Provide the [x, y] coordinate of the cell's center where the given text is located.  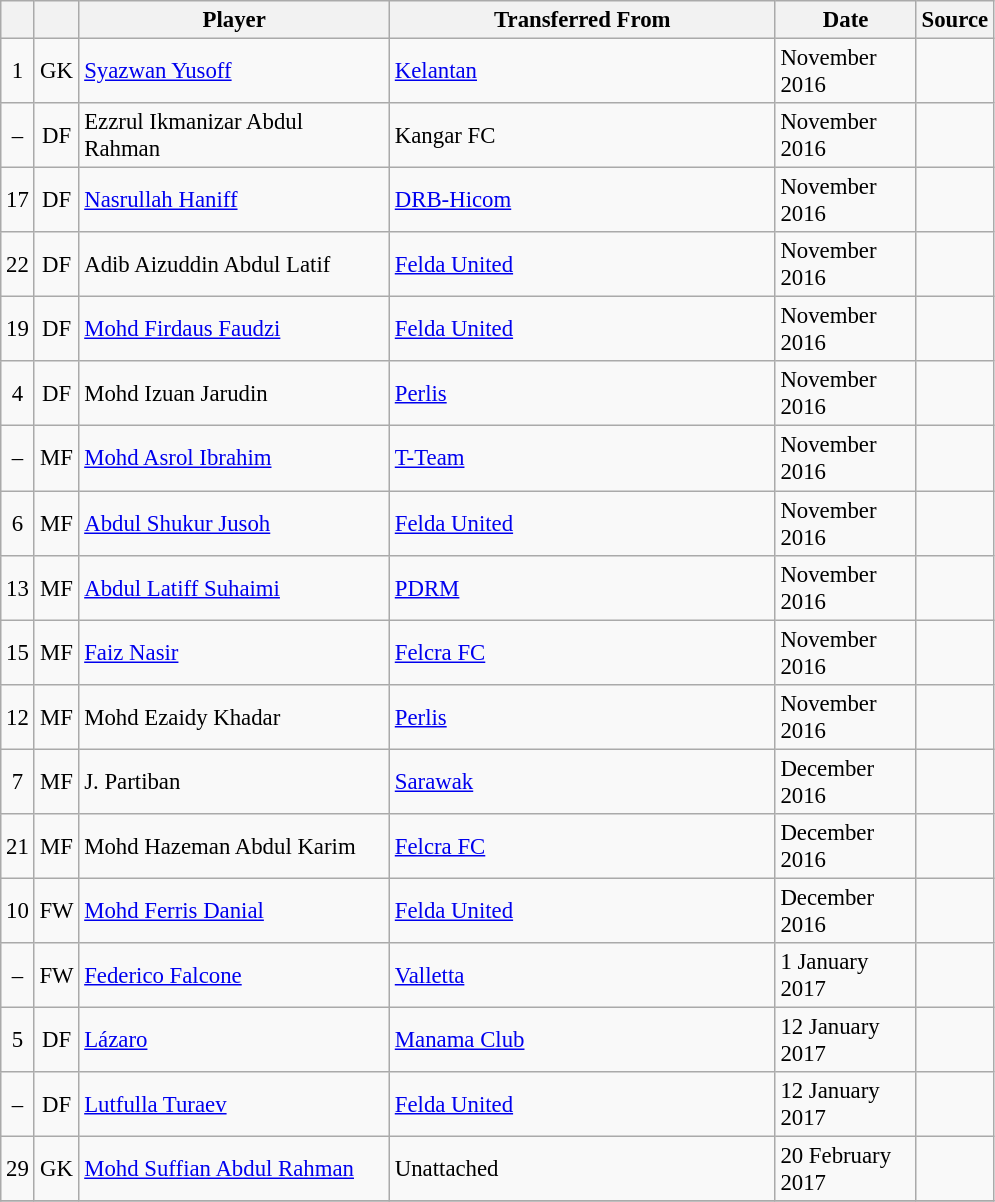
1 [18, 72]
Mohd Asrol Ibrahim [234, 458]
7 [18, 782]
PDRM [582, 588]
Kelantan [582, 72]
Mohd Suffian Abdul Rahman [234, 1170]
29 [18, 1170]
Valletta [582, 976]
Federico Falcone [234, 976]
Ezzrul Ikmanizar Abdul Rahman [234, 136]
Mohd Ferris Danial [234, 910]
Abdul Latiff Suhaimi [234, 588]
Transferred From [582, 20]
Source [954, 20]
J. Partiban [234, 782]
12 [18, 716]
Sarawak [582, 782]
22 [18, 264]
Lutfulla Turaev [234, 1104]
T-Team [582, 458]
5 [18, 1040]
Lázaro [234, 1040]
Kangar FC [582, 136]
Faiz Nasir [234, 652]
Nasrullah Haniff [234, 200]
4 [18, 394]
Abdul Shukur Jusoh [234, 524]
1 January 2017 [846, 976]
19 [18, 330]
6 [18, 524]
10 [18, 910]
20 February 2017 [846, 1170]
17 [18, 200]
Adib Aizuddin Abdul Latif [234, 264]
Mohd Izuan Jarudin [234, 394]
Mohd Firdaus Faudzi [234, 330]
Player [234, 20]
DRB-Hicom [582, 200]
Mohd Hazeman Abdul Karim [234, 846]
Mohd Ezaidy Khadar [234, 716]
Unattached [582, 1170]
13 [18, 588]
Syazwan Yusoff [234, 72]
Manama Club [582, 1040]
Date [846, 20]
15 [18, 652]
21 [18, 846]
